Return the [x, y] coordinate for the center point of the cell that contains the specified text.  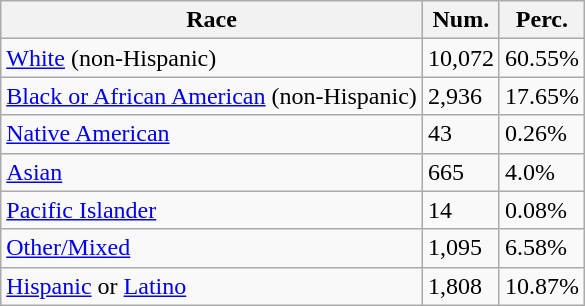
665 [460, 172]
0.26% [542, 134]
Pacific Islander [212, 210]
Num. [460, 20]
6.58% [542, 248]
0.08% [542, 210]
Black or African American (non-Hispanic) [212, 96]
14 [460, 210]
Native American [212, 134]
10.87% [542, 286]
Race [212, 20]
1,808 [460, 286]
1,095 [460, 248]
Perc. [542, 20]
Other/Mixed [212, 248]
10,072 [460, 58]
60.55% [542, 58]
4.0% [542, 172]
43 [460, 134]
17.65% [542, 96]
Asian [212, 172]
White (non-Hispanic) [212, 58]
2,936 [460, 96]
Hispanic or Latino [212, 286]
